Provide the [X, Y] coordinate of the cell's center where the given text is located.  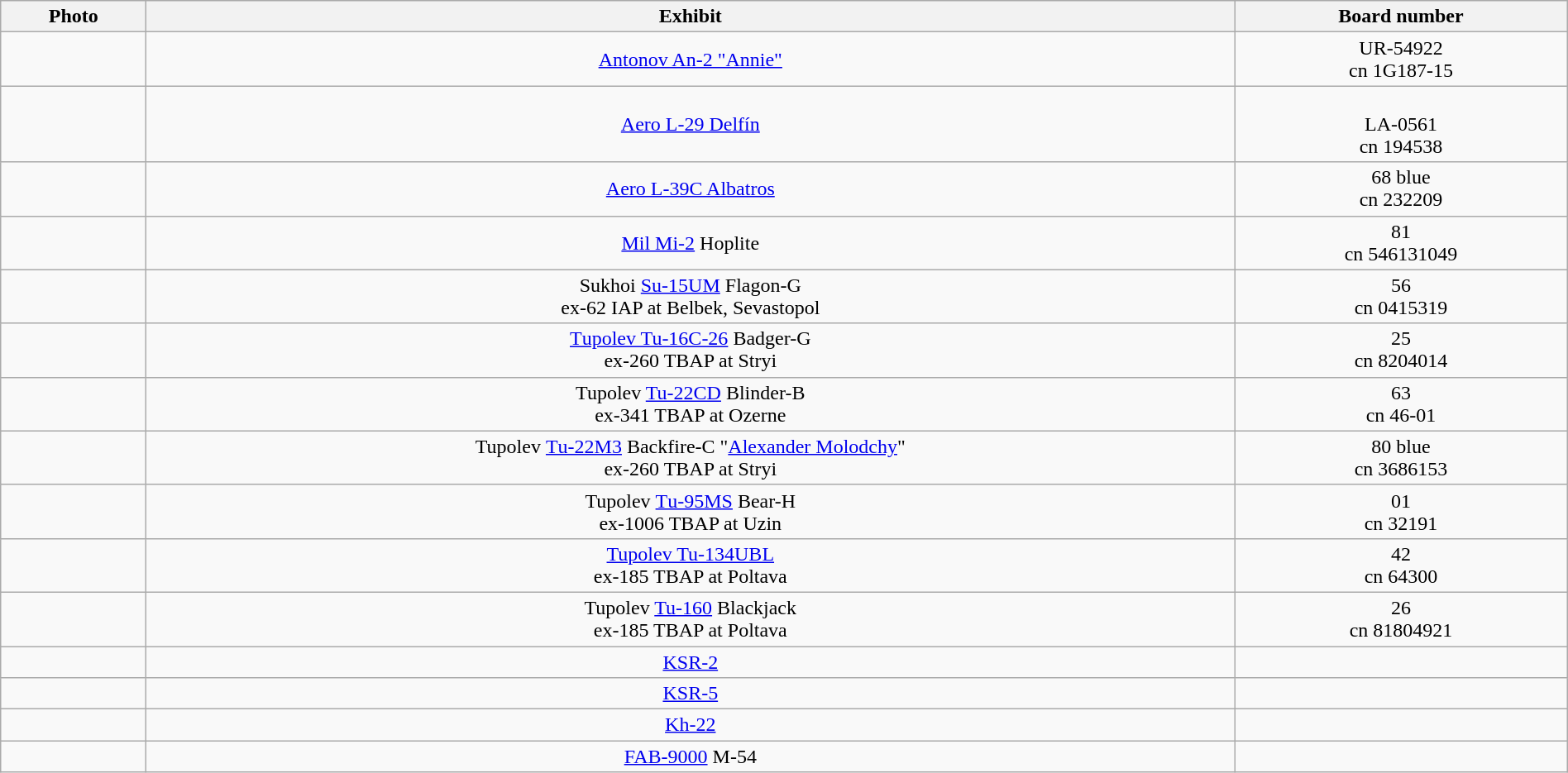
Sukhoi Su-15UM Flagon-Gex-62 IAP at Belbek, Sevastopol [691, 296]
Tupolev Tu-134UBLex-185 TBAP at Poltava [691, 565]
Tupolev Тu-22М3 Backfire-C "Alexander Molodchy"ex-260 TBAP at Stryi [691, 458]
Board number [1401, 17]
26cn 81804921 [1401, 618]
KSR-5 [691, 694]
Тupolev Tu-16C-26 Badger-Gex-260 TBAP at Stryi [691, 351]
Mil Mi-2 Hoplite [691, 243]
KSR-2 [691, 662]
Exhibit [691, 17]
UR-54922cn 1G187-15 [1401, 60]
Aero L-39C Albatros [691, 188]
25cn 8204014 [1401, 351]
56cn 0415319 [1401, 296]
Tupolev Tu-160 Blackjackex-185 TBAP at Poltava [691, 618]
42cn 64300 [1401, 565]
Tupolev Тu-95МS Bear-Hex-1006 TBAP at Uzin [691, 511]
Kh-22 [691, 725]
68 bluecn 232209 [1401, 188]
Aero L-29 Delfín [691, 124]
80 bluecn 3686153 [1401, 458]
01cn 32191 [1401, 511]
Photo [74, 17]
81cn 546131049 [1401, 243]
Antonov An-2 "Annie" [691, 60]
LA-0561cn 194538 [1401, 124]
63cn 46-01 [1401, 403]
Tupolev Tu-22CD Blinder-Bex-341 TBAP at Ozerne [691, 403]
FAB-9000 М-54 [691, 756]
